Output the [X, Y] coordinate of the center of the cell containing the given text.  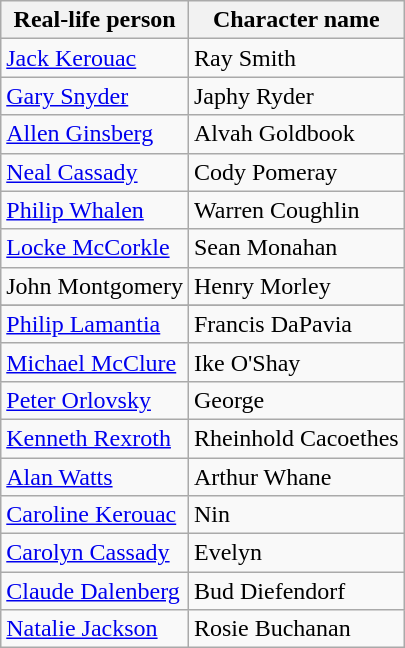
Neal Cassady [95, 172]
Bud Diefendorf [296, 591]
Warren Coughlin [296, 210]
Character name [296, 20]
Nin [296, 515]
Sean Monahan [296, 248]
Jack Kerouac [95, 58]
Natalie Jackson [95, 629]
Kenneth Rexroth [95, 438]
Francis DaPavia [296, 324]
Real-life person [95, 20]
Caroline Kerouac [95, 515]
Michael McClure [95, 362]
Rosie Buchanan [296, 629]
Ike O'Shay [296, 362]
Peter Orlovsky [95, 400]
Rheinhold Cacoethes [296, 438]
Alvah Goldbook [296, 134]
Arthur Whane [296, 477]
Gary Snyder [95, 96]
Ray Smith [296, 58]
John Montgomery [95, 286]
Philip Whalen [95, 210]
Carolyn Cassady [95, 553]
Claude Dalenberg [95, 591]
Cody Pomeray [296, 172]
Evelyn [296, 553]
George [296, 400]
Allen Ginsberg [95, 134]
Philip Lamantia [95, 324]
Japhy Ryder [296, 96]
Henry Morley [296, 286]
Alan Watts [95, 477]
Locke McCorkle [95, 248]
